Pinpoint the cell where the given text exists, returning its [X, Y] midpoint coordinate. 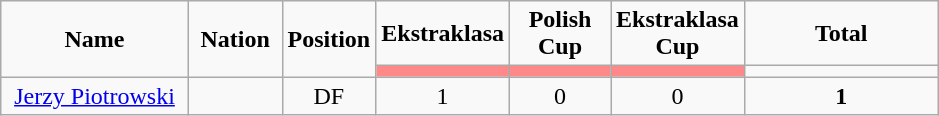
DF [329, 96]
Polish Cup [560, 34]
Nation [235, 39]
Total [841, 34]
Ekstraklasa Cup [678, 34]
Ekstraklasa [443, 34]
Position [329, 39]
Jerzy Piotrowski [95, 96]
Name [95, 39]
